Detect which cell encompasses the target text, then output its [X, Y] center coordinate. 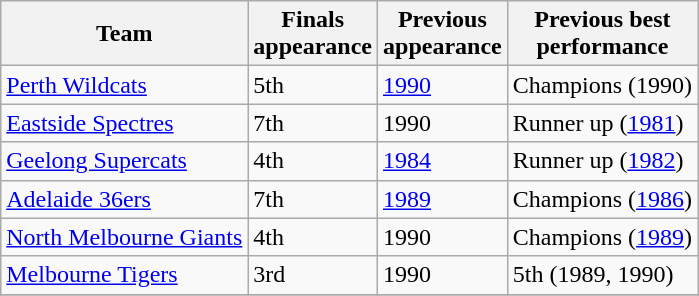
Eastside Spectres [124, 123]
Runner up (1981) [602, 123]
5th (1989, 1990) [602, 275]
Adelaide 36ers [124, 199]
Champions (1986) [602, 199]
1984 [443, 161]
Finalsappearance [313, 34]
North Melbourne Giants [124, 237]
1989 [443, 199]
Champions (1989) [602, 237]
3rd [313, 275]
Previousappearance [443, 34]
Champions (1990) [602, 85]
Previous bestperformance [602, 34]
Runner up (1982) [602, 161]
5th [313, 85]
Melbourne Tigers [124, 275]
Team [124, 34]
Perth Wildcats [124, 85]
Geelong Supercats [124, 161]
